Provide the [X, Y] coordinate of the cell's center where the given text is located.  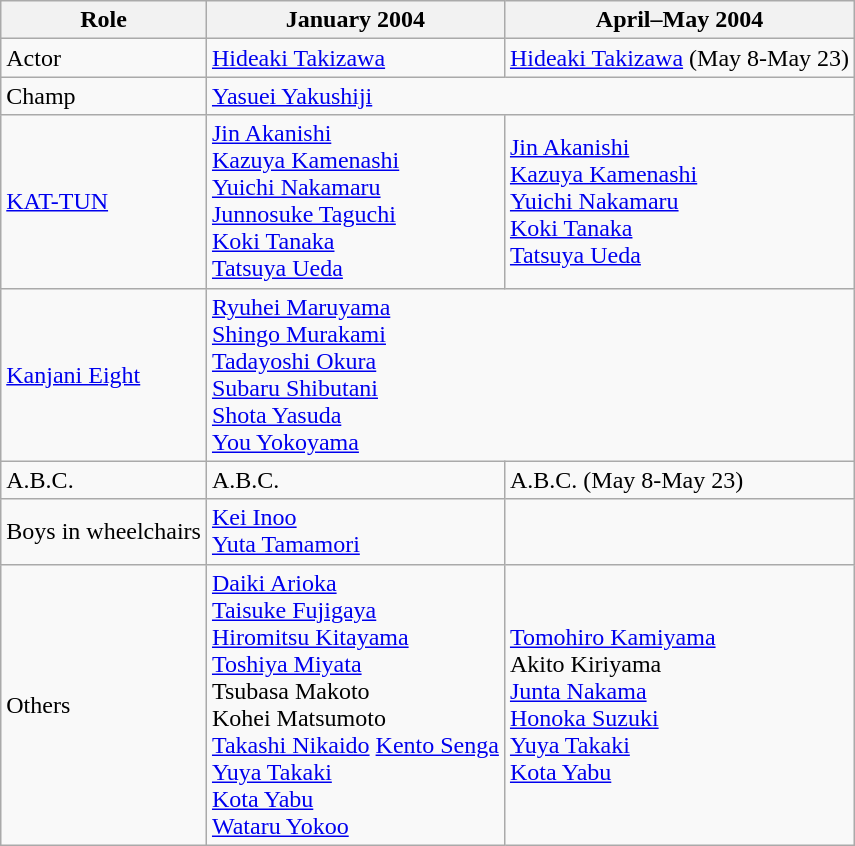
A.B.C. (May 8-May 23) [679, 480]
Tomohiro KamiyamaAkito KiriyamaJunta NakamaHonoka SuzukiYuya TakakiKota Yabu [679, 704]
Role [104, 20]
KAT-TUN [104, 202]
January 2004 [355, 20]
Others [104, 704]
Yasuei Yakushiji [530, 96]
Daiki AriokaTaisuke FujigayaHiromitsu KitayamaToshiya MiyataTsubasa MakotoKohei MatsumotoTakashi Nikaido Kento SengaYuya TakakiKota YabuWataru Yokoo [355, 704]
Actor [104, 58]
Hideaki Takizawa [355, 58]
Ryuhei MaruyamaShingo MurakamiTadayoshi OkuraSubaru ShibutaniShota YasudaYou Yokoyama [530, 374]
Boys in wheelchairs [104, 532]
Jin AkanishiKazuya KamenashiYuichi NakamaruKoki TanakaTatsuya Ueda [679, 202]
Hideaki Takizawa (May 8-May 23) [679, 58]
April–May 2004 [679, 20]
Kei InooYuta Tamamori [355, 532]
Kanjani Eight [104, 374]
Champ [104, 96]
Jin AkanishiKazuya KamenashiYuichi NakamaruJunnosuke TaguchiKoki TanakaTatsuya Ueda [355, 202]
